Return (X, Y) of the center of cell containing provided text 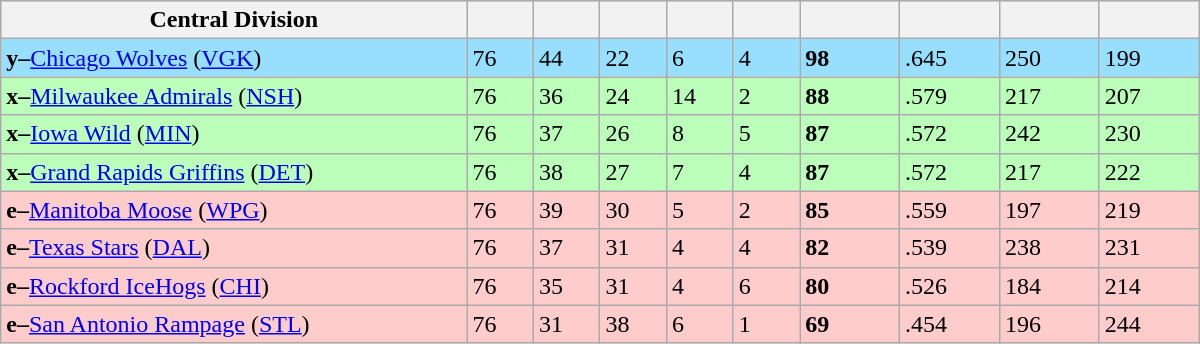
80 (850, 286)
219 (1149, 210)
e–Manitoba Moose (WPG) (234, 210)
98 (850, 58)
238 (1049, 248)
197 (1049, 210)
x–Grand Rapids Griffins (DET) (234, 172)
222 (1149, 172)
207 (1149, 96)
30 (634, 210)
69 (850, 324)
214 (1149, 286)
.645 (950, 58)
.526 (950, 286)
24 (634, 96)
36 (566, 96)
14 (700, 96)
Central Division (234, 20)
e–Rockford IceHogs (CHI) (234, 286)
e–San Antonio Rampage (STL) (234, 324)
e–Texas Stars (DAL) (234, 248)
8 (700, 134)
x–Milwaukee Admirals (NSH) (234, 96)
22 (634, 58)
85 (850, 210)
82 (850, 248)
35 (566, 286)
.539 (950, 248)
199 (1149, 58)
44 (566, 58)
39 (566, 210)
250 (1049, 58)
1 (766, 324)
7 (700, 172)
.559 (950, 210)
.454 (950, 324)
27 (634, 172)
230 (1149, 134)
y–Chicago Wolves (VGK) (234, 58)
196 (1049, 324)
231 (1149, 248)
x–Iowa Wild (MIN) (234, 134)
88 (850, 96)
184 (1049, 286)
242 (1049, 134)
.579 (950, 96)
26 (634, 134)
244 (1149, 324)
